Extract the [x, y] coordinate from the center of the cell holding the provided text.  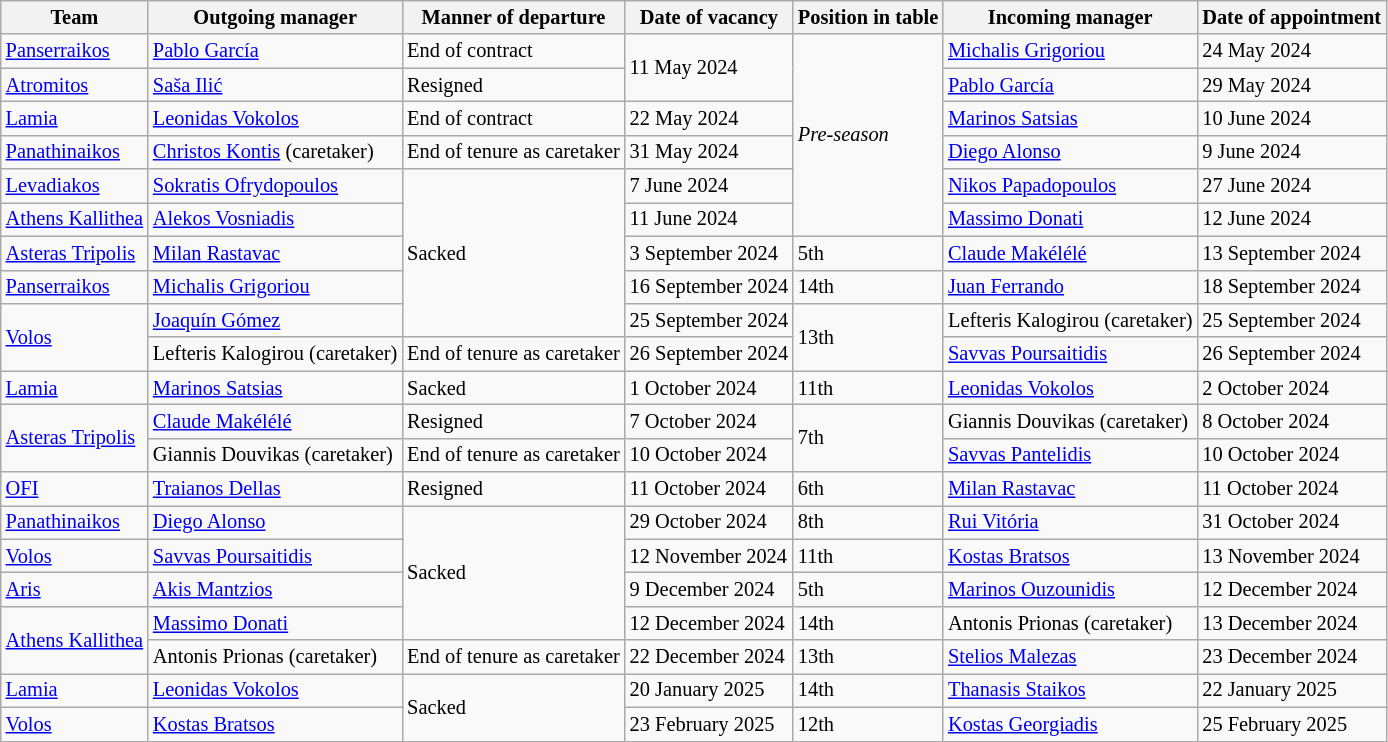
7th [868, 438]
7 June 2024 [709, 186]
13 September 2024 [1292, 253]
22 December 2024 [709, 657]
11 Μay 2024 [709, 68]
31 October 2024 [1292, 522]
Levadiakos [74, 186]
13 December 2024 [1292, 623]
Incoming manager [1070, 17]
11 June 2024 [709, 219]
Kostas Georgiadis [1070, 724]
Pre-season [868, 135]
18 September 2024 [1292, 287]
12th [868, 724]
Date of vacancy [709, 17]
2 October 2024 [1292, 388]
Thanasis Staikos [1070, 690]
27 June 2024 [1292, 186]
Sokratis Ofrydopoulos [275, 186]
Manner of departure [514, 17]
Saša Ilić [275, 85]
22 January 2025 [1292, 690]
OFI [74, 489]
20 January 2025 [709, 690]
Traianos Dellas [275, 489]
7 October 2024 [709, 421]
Aris [74, 589]
Date of appointment [1292, 17]
Juan Ferrando [1070, 287]
Savvas Pantelidis [1070, 455]
29 May 2024 [1292, 85]
Team [74, 17]
Stelios Malezas [1070, 657]
23 December 2024 [1292, 657]
12 November 2024 [709, 556]
Rui Vitória [1070, 522]
Position in table [868, 17]
Nikos Papadopoulos [1070, 186]
Akis Mantzios [275, 589]
Joaquín Gómez [275, 320]
Marinos Ouzounidis [1070, 589]
24 May 2024 [1292, 51]
13 November 2024 [1292, 556]
29 October 2024 [709, 522]
6th [868, 489]
Christos Kontis (caretaker) [275, 152]
31 May 2024 [709, 152]
9 December 2024 [709, 589]
3 September 2024 [709, 253]
23 February 2025 [709, 724]
8 October 2024 [1292, 421]
1 October 2024 [709, 388]
22 May 2024 [709, 118]
8th [868, 522]
Alekos Vosniadis [275, 219]
12 June 2024 [1292, 219]
16 September 2024 [709, 287]
Atromitos [74, 85]
9 June 2024 [1292, 152]
25 February 2025 [1292, 724]
Outgoing manager [275, 17]
10 June 2024 [1292, 118]
